Output the (x, y) coordinate of the center of the cell containing the given text.  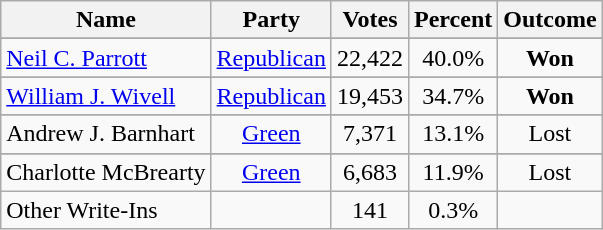
11.9% (454, 172)
Outcome (550, 20)
141 (370, 210)
6,683 (370, 172)
William J. Wivell (106, 96)
34.7% (454, 96)
Other Write-Ins (106, 210)
13.1% (454, 134)
Percent (454, 20)
Votes (370, 20)
Andrew J. Barnhart (106, 134)
22,422 (370, 58)
Party (271, 20)
19,453 (370, 96)
0.3% (454, 210)
Neil C. Parrott (106, 58)
Name (106, 20)
7,371 (370, 134)
40.0% (454, 58)
Charlotte McBrearty (106, 172)
